For the text-containing cell, return its midpoint in (X, Y) coordinate format. 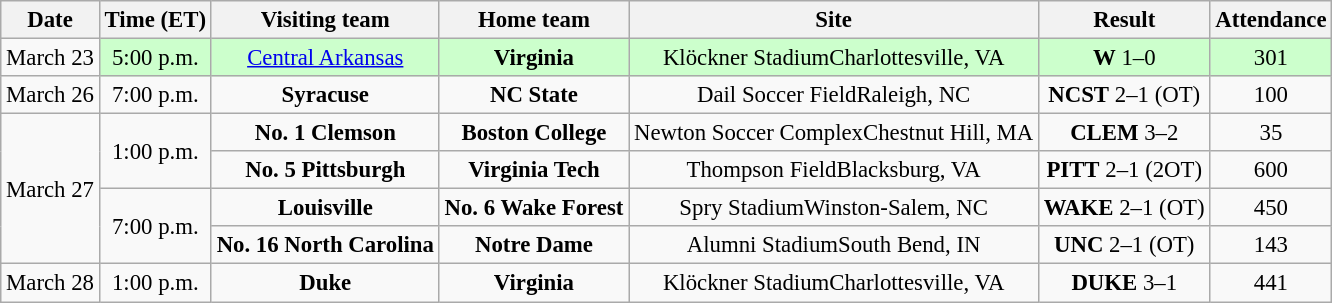
No. 1 Clemson (325, 133)
Date (50, 20)
Alumni StadiumSouth Bend, IN (834, 245)
Attendance (1271, 20)
Louisville (325, 208)
UNC 2–1 (OT) (1124, 245)
Virginia Tech (534, 170)
441 (1271, 283)
Home team (534, 20)
143 (1271, 245)
No. 5 Pittsburgh (325, 170)
Notre Dame (534, 245)
301 (1271, 58)
WAKE 2–1 (OT) (1124, 208)
March 27 (50, 189)
NC State (534, 95)
5:00 p.m. (155, 58)
450 (1271, 208)
100 (1271, 95)
Boston College (534, 133)
PITT 2–1 (2OT) (1124, 170)
March 23 (50, 58)
Spry StadiumWinston-Salem, NC (834, 208)
DUKE 3–1 (1124, 283)
Duke (325, 283)
Dail Soccer FieldRaleigh, NC (834, 95)
W 1–0 (1124, 58)
600 (1271, 170)
Site (834, 20)
Syracuse (325, 95)
No. 16 North Carolina (325, 245)
NCST 2–1 (OT) (1124, 95)
Newton Soccer ComplexChestnut Hill, MA (834, 133)
Result (1124, 20)
35 (1271, 133)
Central Arkansas (325, 58)
March 28 (50, 283)
March 26 (50, 95)
Visiting team (325, 20)
CLEM 3–2 (1124, 133)
Time (ET) (155, 20)
No. 6 Wake Forest (534, 208)
Thompson FieldBlacksburg, VA (834, 170)
